Scan for the cell matching the given text and deliver its [X, Y] coordinate at center. 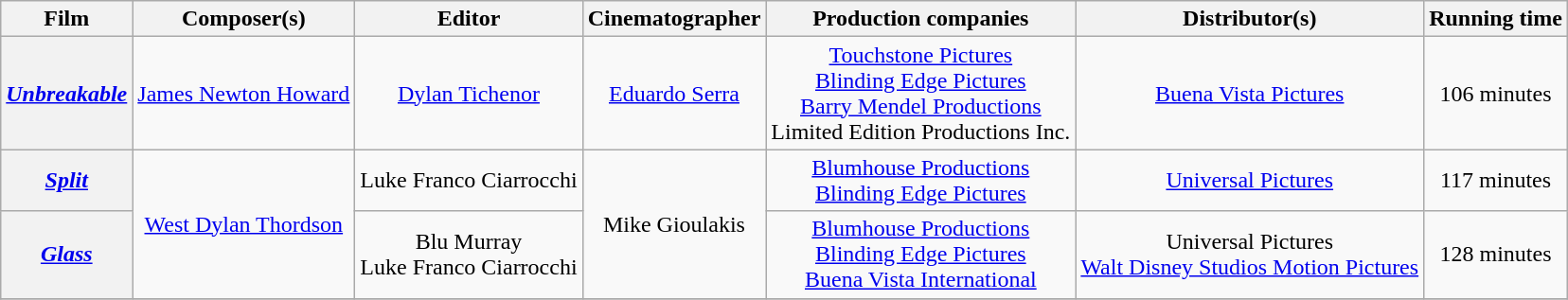
117 minutes [1496, 180]
Unbreakable [66, 93]
Film [66, 19]
Cinematographer [674, 19]
Touchstone PicturesBlinding Edge PicturesBarry Mendel ProductionsLimited Edition Productions Inc. [920, 93]
Mike Gioulakis [674, 223]
Universal Pictures [1250, 180]
Editor [469, 19]
Buena Vista Pictures [1250, 93]
West Dylan Thordson [244, 223]
Blumhouse ProductionsBlinding Edge PicturesBuena Vista International [920, 255]
Running time [1496, 19]
Luke Franco Ciarrocchi [469, 180]
Composer(s) [244, 19]
128 minutes [1496, 255]
Eduardo Serra [674, 93]
Glass [66, 255]
Universal PicturesWalt Disney Studios Motion Pictures [1250, 255]
Split [66, 180]
Blu MurrayLuke Franco Ciarrocchi [469, 255]
James Newton Howard [244, 93]
Blumhouse ProductionsBlinding Edge Pictures [920, 180]
Distributor(s) [1250, 19]
106 minutes [1496, 93]
Dylan Tichenor [469, 93]
Production companies [920, 19]
